Search for the cell housing the specified text and yield its [X, Y] center coordinate. 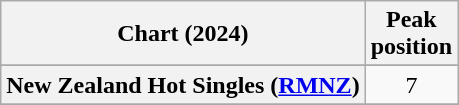
7 [411, 85]
Peakposition [411, 34]
New Zealand Hot Singles (RMNZ) [183, 85]
Chart (2024) [183, 34]
